Identify which cell holds the provided text, then report its (x, y) central coordinate. 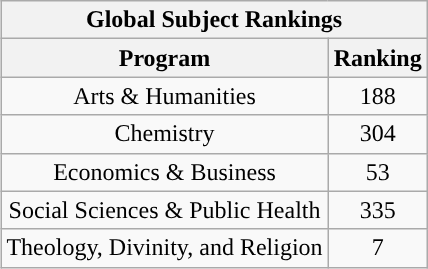
Arts & Humanities (164, 96)
7 (378, 248)
53 (378, 172)
Chemistry (164, 134)
Economics & Business (164, 172)
Theology, Divinity, and Religion (164, 248)
188 (378, 96)
Program (164, 58)
335 (378, 210)
Social Sciences & Public Health (164, 210)
Ranking (378, 58)
Global Subject Rankings (214, 20)
304 (378, 134)
